Extract the (X, Y) coordinate from the center of the cell holding the provided text.  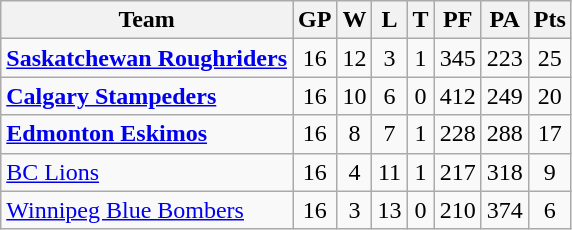
T (420, 20)
11 (390, 172)
412 (458, 96)
BC Lions (147, 172)
318 (504, 172)
9 (550, 172)
8 (354, 134)
228 (458, 134)
PF (458, 20)
249 (504, 96)
20 (550, 96)
288 (504, 134)
223 (504, 58)
Saskatchewan Roughriders (147, 58)
210 (458, 210)
345 (458, 58)
Winnipeg Blue Bombers (147, 210)
Edmonton Eskimos (147, 134)
10 (354, 96)
Team (147, 20)
L (390, 20)
7 (390, 134)
13 (390, 210)
GP (315, 20)
217 (458, 172)
Pts (550, 20)
25 (550, 58)
12 (354, 58)
4 (354, 172)
Calgary Stampeders (147, 96)
17 (550, 134)
374 (504, 210)
W (354, 20)
PA (504, 20)
